Output the (x, y) coordinate of the center of the cell containing the given text.  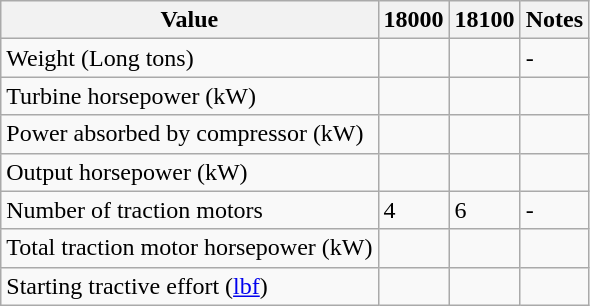
18000 (414, 20)
Number of traction motors (190, 210)
Notes (554, 20)
6 (484, 210)
Power absorbed by compressor (kW) (190, 134)
Starting tractive effort (lbf) (190, 286)
18100 (484, 20)
Weight (Long tons) (190, 58)
4 (414, 210)
Output horsepower (kW) (190, 172)
Total traction motor horsepower (kW) (190, 248)
Turbine horsepower (kW) (190, 96)
Value (190, 20)
